Detect which cell encompasses the target text, then output its [x, y] center coordinate. 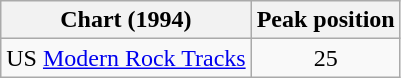
Chart (1994) [126, 20]
US Modern Rock Tracks [126, 58]
Peak position [326, 20]
25 [326, 58]
